From the cell containing the given text, extract its center point as (x, y) coordinate. 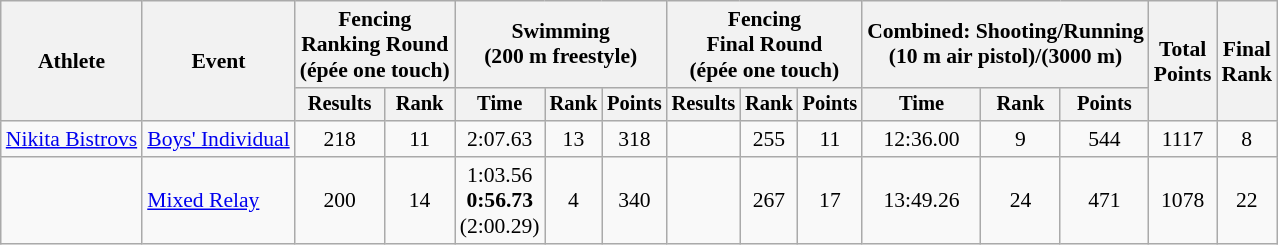
218 (340, 139)
12:36.00 (922, 139)
Swimming(200 m freestyle) (561, 44)
4 (574, 200)
13 (574, 139)
8 (1246, 139)
1117 (1183, 139)
FencingRanking Round(épée one touch) (375, 44)
340 (634, 200)
Combined: Shooting/Running(10 m air pistol)/(3000 m) (1006, 44)
FinalRank (1246, 61)
Athlete (72, 61)
FencingFinal Round(épée one touch) (765, 44)
17 (830, 200)
255 (769, 139)
471 (1104, 200)
14 (419, 200)
22 (1246, 200)
318 (634, 139)
Mixed Relay (218, 200)
TotalPoints (1183, 61)
267 (769, 200)
24 (1020, 200)
1:03.560:56.73(2:00.29) (500, 200)
9 (1020, 139)
Event (218, 61)
1078 (1183, 200)
544 (1104, 139)
200 (340, 200)
Nikita Bistrovs (72, 139)
Boys' Individual (218, 139)
2:07.63 (500, 139)
13:49.26 (922, 200)
